Determine the (X, Y) coordinate at the center of the cell enclosing the given text.  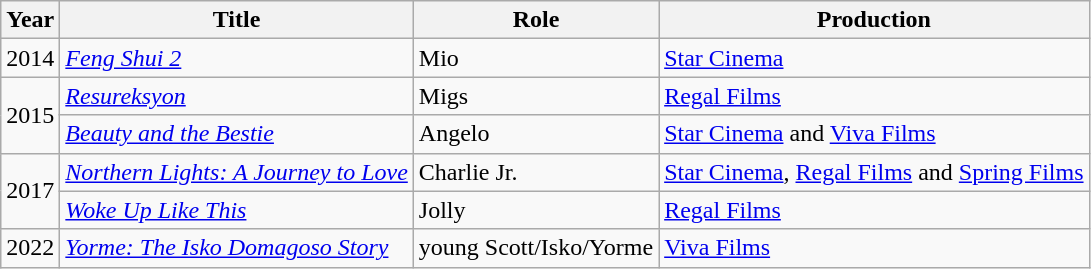
Mio (536, 58)
Year (30, 20)
2017 (30, 191)
Star Cinema, Regal Films and Spring Films (874, 172)
Role (536, 20)
Star Cinema (874, 58)
Woke Up Like This (237, 210)
2015 (30, 115)
Production (874, 20)
Migs (536, 96)
Viva Films (874, 248)
Angelo (536, 134)
2014 (30, 58)
Star Cinema and Viva Films (874, 134)
Yorme: The Isko Domagoso Story (237, 248)
young Scott/Isko/Yorme (536, 248)
Jolly (536, 210)
Resureksyon (237, 96)
Northern Lights: A Journey to Love (237, 172)
Title (237, 20)
Beauty and the Bestie (237, 134)
2022 (30, 248)
Feng Shui 2 (237, 58)
Charlie Jr. (536, 172)
